Locate the cell with the specified text and output its (x, y) center coordinate. 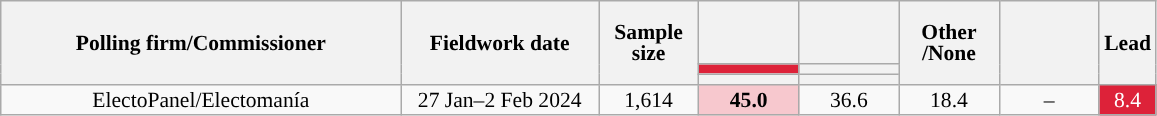
Fieldwork date (500, 42)
Polling firm/Commissioner (201, 42)
– (1049, 100)
ElectoPanel/Electomanía (201, 100)
Sample size (648, 42)
27 Jan–2 Feb 2024 (500, 100)
18.4 (949, 100)
8.4 (1128, 100)
45.0 (749, 100)
36.6 (849, 100)
1,614 (648, 100)
Lead (1128, 42)
Other/None (949, 42)
